Output the [X, Y] coordinate of the center of the cell containing the given text.  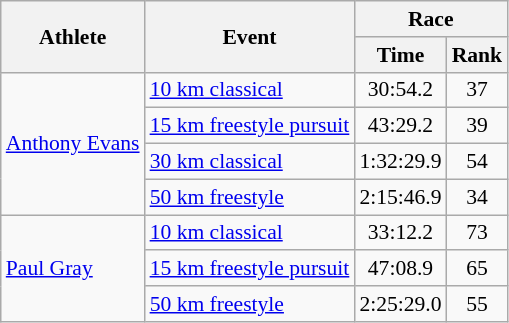
Time [400, 55]
73 [478, 233]
34 [478, 197]
2:25:29.0 [400, 304]
39 [478, 126]
30:54.2 [400, 90]
65 [478, 269]
Rank [478, 55]
2:15:46.9 [400, 197]
Race [430, 19]
33:12.2 [400, 233]
Event [250, 36]
Athlete [73, 36]
55 [478, 304]
Anthony Evans [73, 143]
43:29.2 [400, 126]
54 [478, 162]
Paul Gray [73, 268]
47:08.9 [400, 269]
37 [478, 90]
1:32:29.9 [400, 162]
30 km classical [250, 162]
